Output the (X, Y) coordinate of the center of the cell containing the given text.  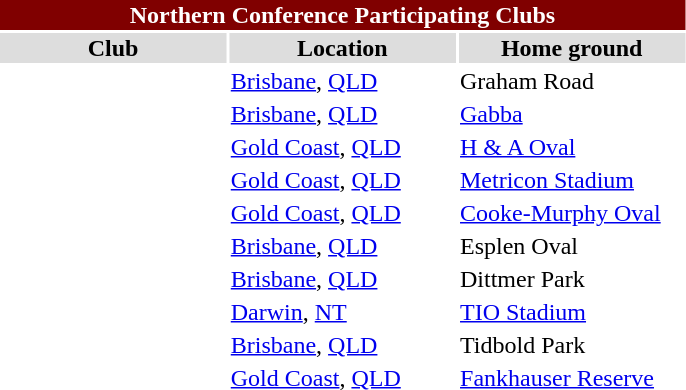
Darwin, NT (342, 312)
Metricon Stadium (572, 180)
Tidbold Park (572, 345)
Cooke-Murphy Oval (572, 213)
Dittmer Park (572, 279)
Club (113, 48)
Gabba (572, 114)
Graham Road (572, 81)
Location (342, 48)
TIO Stadium (572, 312)
Home ground (572, 48)
H & A Oval (572, 147)
Northern Conference Participating Clubs (342, 15)
Esplen Oval (572, 246)
